From the cell containing the given text, extract its center point as (x, y) coordinate. 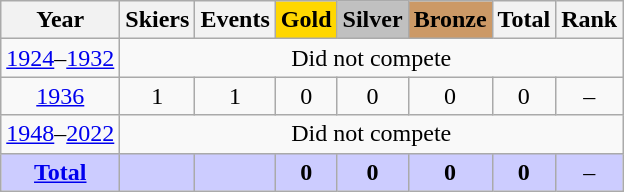
1924–1932 (60, 58)
Bronze (450, 20)
Gold (306, 20)
Silver (372, 20)
Events (235, 20)
1948–2022 (60, 134)
Rank (590, 20)
Year (60, 20)
Skiers (158, 20)
1936 (60, 96)
